Search for the cell housing the specified text and yield its (x, y) center coordinate. 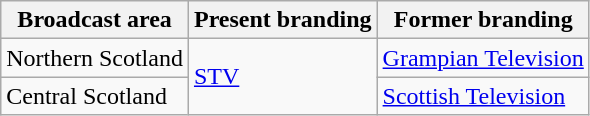
Broadcast area (95, 20)
Northern Scotland (95, 58)
Scottish Television (483, 96)
Former branding (483, 20)
Grampian Television (483, 58)
STV (282, 77)
Present branding (282, 20)
Central Scotland (95, 96)
